Search for the cell housing the specified text and yield its (X, Y) center coordinate. 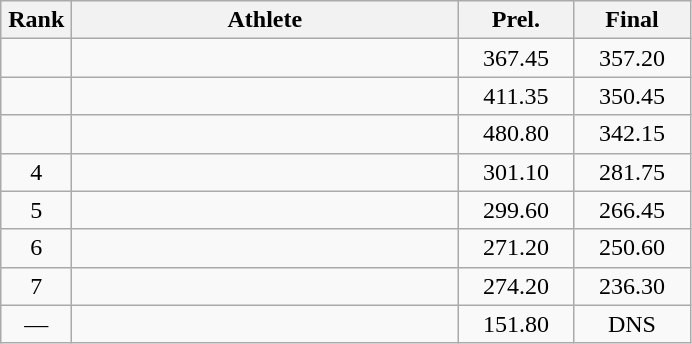
Final (632, 20)
Rank (36, 20)
236.30 (632, 286)
5 (36, 210)
266.45 (632, 210)
7 (36, 286)
DNS (632, 324)
301.10 (516, 172)
274.20 (516, 286)
480.80 (516, 134)
— (36, 324)
Prel. (516, 20)
6 (36, 248)
350.45 (632, 96)
250.60 (632, 248)
4 (36, 172)
357.20 (632, 58)
271.20 (516, 248)
Athlete (265, 20)
299.60 (516, 210)
151.80 (516, 324)
281.75 (632, 172)
367.45 (516, 58)
411.35 (516, 96)
342.15 (632, 134)
